Return [x, y] of the center of cell containing provided text 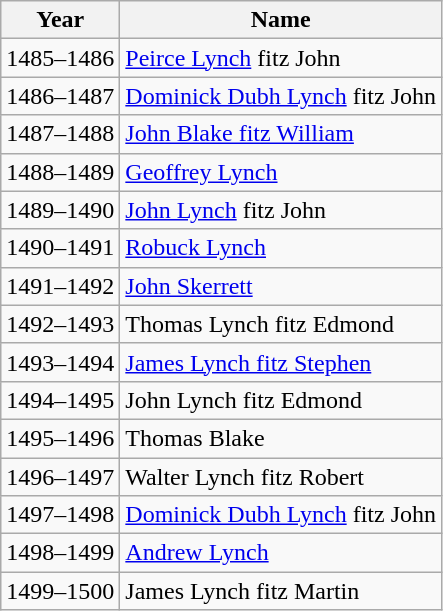
Thomas Lynch fitz Edmond [281, 324]
1490–1491 [60, 248]
John Skerrett [281, 286]
1485–1486 [60, 58]
James Lynch fitz Martin [281, 591]
Walter Lynch fitz Robert [281, 477]
1492–1493 [60, 324]
1493–1494 [60, 362]
Geoffrey Lynch [281, 172]
1489–1490 [60, 210]
1486–1487 [60, 96]
John Lynch fitz John [281, 210]
1495–1496 [60, 438]
Robuck Lynch [281, 248]
1498–1499 [60, 553]
Thomas Blake [281, 438]
John Lynch fitz Edmond [281, 400]
1499–1500 [60, 591]
1496–1497 [60, 477]
James Lynch fitz Stephen [281, 362]
Year [60, 20]
1494–1495 [60, 400]
Andrew Lynch [281, 553]
John Blake fitz William [281, 134]
1488–1489 [60, 172]
1487–1488 [60, 134]
Peirce Lynch fitz John [281, 58]
1497–1498 [60, 515]
Name [281, 20]
1491–1492 [60, 286]
